Search for the cell housing the specified text and yield its (x, y) center coordinate. 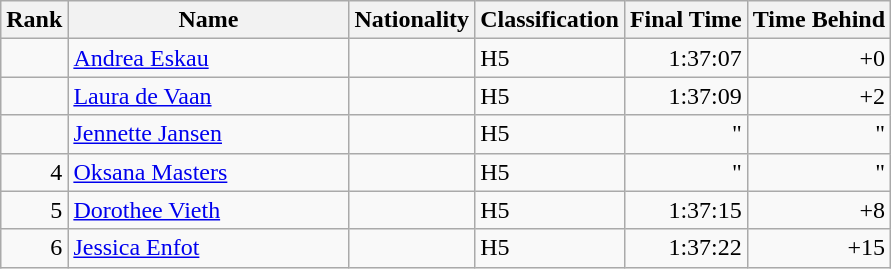
+0 (818, 58)
Jessica Enfot (208, 248)
Andrea Eskau (208, 58)
+8 (818, 210)
Jennette Jansen (208, 134)
+2 (818, 96)
Dorothee Vieth (208, 210)
Oksana Masters (208, 172)
Rank (34, 20)
+15 (818, 248)
Time Behind (818, 20)
5 (34, 210)
Name (208, 20)
Final Time (686, 20)
1:37:22 (686, 248)
4 (34, 172)
Classification (550, 20)
1:37:09 (686, 96)
1:37:07 (686, 58)
Nationality (412, 20)
1:37:15 (686, 210)
6 (34, 248)
Laura de Vaan (208, 96)
